For the text-containing cell, return its midpoint in (x, y) coordinate format. 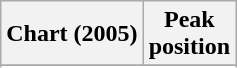
Peakposition (189, 34)
Chart (2005) (72, 34)
